Scan for the cell matching the given text and deliver its [x, y] coordinate at center. 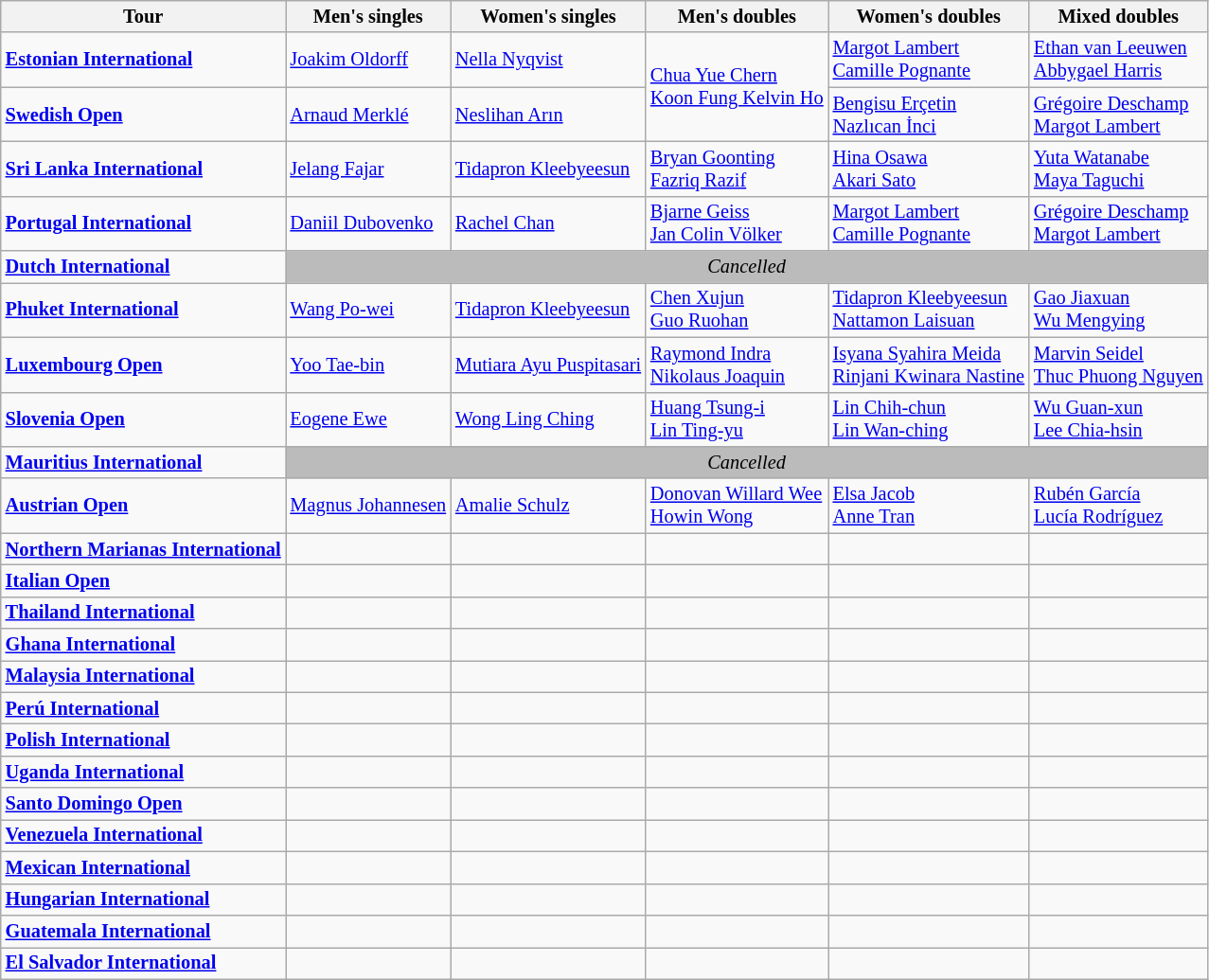
Sri Lanka International [144, 169]
Guatemala International [144, 931]
Portugal International [144, 223]
Gao Jiaxuan Wu Mengying [1119, 310]
Wu Guan-xun Lee Chia-hsin [1119, 419]
Italian Open [144, 580]
El Salvador International [144, 963]
Northern Marianas International [144, 549]
Mexican International [144, 867]
Polish International [144, 739]
Magnus Johannesen [368, 506]
Huang Tsung-i Lin Ting-yu [737, 419]
Bengisu Erçetin Nazlıcan İnci [929, 115]
Lin Chih-chun Lin Wan-ching [929, 419]
Elsa Jacob Anne Tran [929, 506]
Austrian Open [144, 506]
Raymond Indra Nikolaus Joaquin [737, 365]
Wang Po-wei [368, 310]
Joakim Oldorff [368, 60]
Bryan Goonting Fazriq Razif [737, 169]
Women's singles [548, 16]
Ethan van Leeuwen Abbygael Harris [1119, 60]
Malaysia International [144, 676]
Hungarian International [144, 900]
Dutch International [144, 267]
Bjarne Geiss Jan Colin Völker [737, 223]
Venezuela International [144, 835]
Luxembourg Open [144, 365]
Santo Domingo Open [144, 804]
Amalie Schulz [548, 506]
Perú International [144, 708]
Wong Ling Ching [548, 419]
Hina Osawa Akari Sato [929, 169]
Chua Yue Chern Koon Fung Kelvin Ho [737, 87]
Rachel Chan [548, 223]
Swedish Open [144, 115]
Slovenia Open [144, 419]
Yoo Tae-bin [368, 365]
Jelang Fajar [368, 169]
Neslihan Arın [548, 115]
Mauritius International [144, 462]
Tidapron Kleebyeesun Nattamon Laisuan [929, 310]
Mixed doubles [1119, 16]
Mutiara Ayu Puspitasari [548, 365]
Marvin Seidel Thuc Phuong Nguyen [1119, 365]
Uganda International [144, 772]
Tour [144, 16]
Estonian International [144, 60]
Men's singles [368, 16]
Phuket International [144, 310]
Isyana Syahira Meida Rinjani Kwinara Nastine [929, 365]
Nella Nyqvist [548, 60]
Thailand International [144, 613]
Women's doubles [929, 16]
Daniil Dubovenko [368, 223]
Rubén García Lucía Rodríguez [1119, 506]
Eogene Ewe [368, 419]
Ghana International [144, 645]
Donovan Willard Wee Howin Wong [737, 506]
Chen Xujun Guo Ruohan [737, 310]
Yuta Watanabe Maya Taguchi [1119, 169]
Men's doubles [737, 16]
Arnaud Merklé [368, 115]
